Pinpoint the cell where the given text exists, returning its [X, Y] midpoint coordinate. 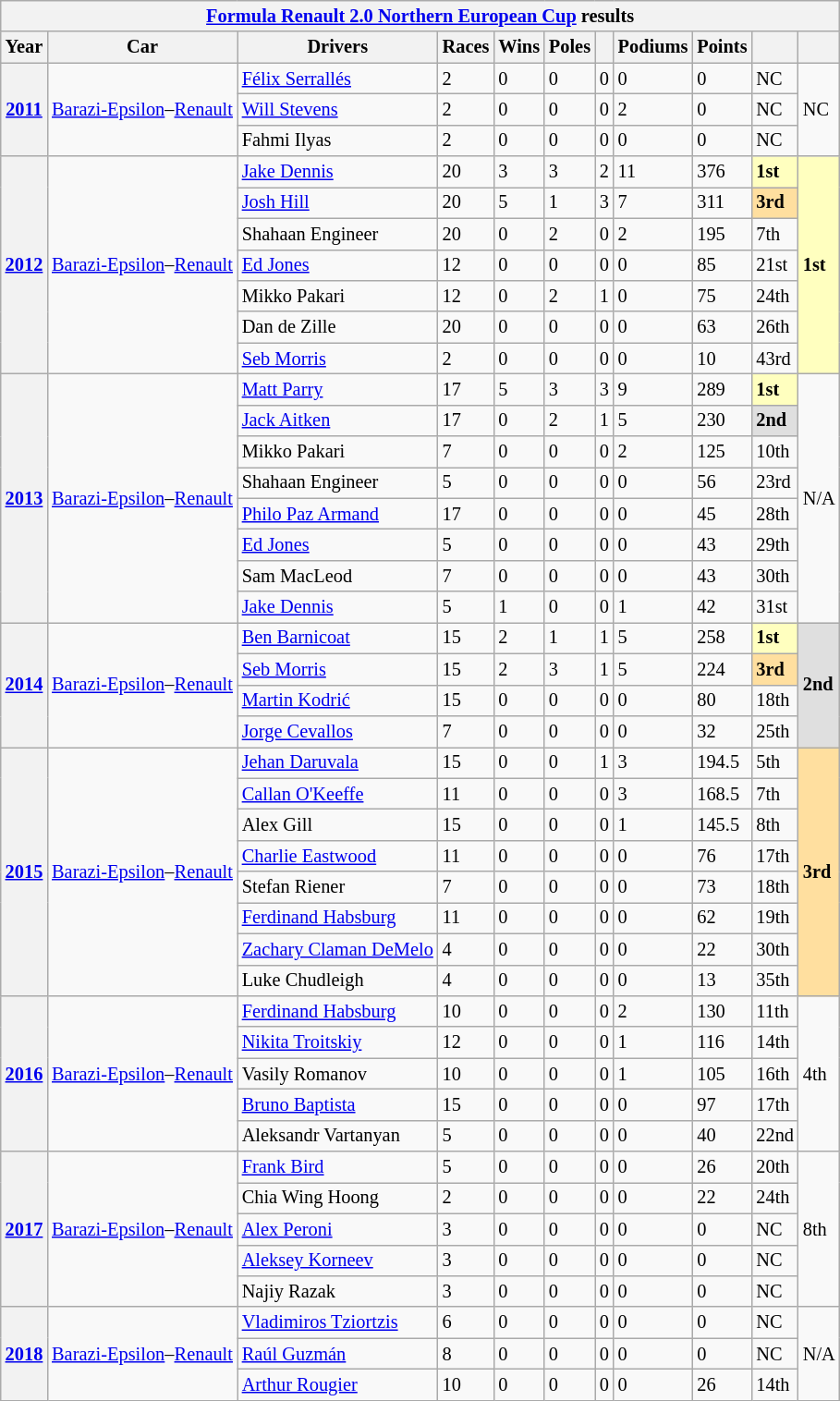
Aleksandr Vartanyan [338, 1136]
21st [774, 265]
Poles [569, 47]
10th [774, 452]
116 [722, 1042]
11th [774, 1011]
43rd [774, 359]
73 [722, 887]
Will Stevens [338, 109]
2015 [24, 871]
62 [722, 918]
2018 [24, 1353]
Philo Paz Armand [338, 514]
80 [722, 700]
16th [774, 1074]
Jack Aitken [338, 420]
26th [774, 327]
105 [722, 1074]
Chia Wing Hoong [338, 1198]
Charlie Eastwood [338, 856]
168.5 [722, 794]
20th [774, 1167]
Alex Peroni [338, 1229]
Wins [519, 47]
Callan O'Keeffe [338, 794]
2014 [24, 684]
Alex Gill [338, 824]
Luke Chudleigh [338, 981]
42 [722, 607]
Martin Kodrić [338, 700]
Ben Barnicoat [338, 638]
Josh Hill [338, 202]
Matt Parry [338, 389]
Félix Serrallés [338, 79]
Sam MacLeod [338, 576]
224 [722, 669]
29th [774, 544]
Drivers [338, 47]
22nd [774, 1136]
311 [722, 202]
Dan de Zille [338, 327]
125 [722, 452]
258 [722, 638]
19th [774, 918]
Jehan Daruvala [338, 762]
25th [774, 731]
2012 [24, 265]
5th [774, 762]
Bruno Baptista [338, 1104]
Nikita Troitskiy [338, 1042]
85 [722, 265]
Races [466, 47]
32 [722, 731]
Najiy Razak [338, 1291]
Vasily Romanov [338, 1074]
Points [722, 47]
Aleksey Korneev [338, 1261]
35th [774, 981]
145.5 [722, 824]
2016 [24, 1073]
9 [653, 389]
23rd [774, 482]
97 [722, 1104]
194.5 [722, 762]
2013 [24, 497]
Vladimiros Tziortzis [338, 1322]
Zachary Claman DeMelo [338, 949]
63 [722, 327]
289 [722, 389]
40 [722, 1136]
230 [722, 420]
75 [722, 296]
Podiums [653, 47]
2017 [24, 1229]
376 [722, 172]
Fahmi Ilyas [338, 140]
6 [466, 1322]
31st [774, 607]
13 [722, 981]
45 [722, 514]
Car [142, 47]
Year [24, 47]
2011 [24, 109]
Arthur Rougier [338, 1384]
195 [722, 234]
28th [774, 514]
8 [466, 1354]
Raúl Guzmán [338, 1354]
Formula Renault 2.0 Northern European Cup results [420, 16]
76 [722, 856]
4th [819, 1073]
130 [722, 1011]
56 [722, 482]
Stefan Riener [338, 887]
Jorge Cevallos [338, 731]
Frank Bird [338, 1167]
